Return the [x, y] coordinate for the center point of the cell that contains the specified text.  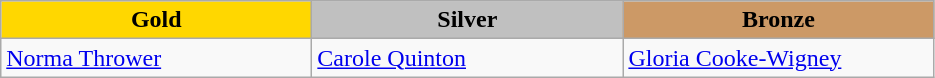
Silver [468, 20]
Gloria Cooke-Wigney [778, 58]
Norma Thrower [156, 58]
Carole Quinton [468, 58]
Bronze [778, 20]
Gold [156, 20]
